Search for the cell housing the specified text and yield its [x, y] center coordinate. 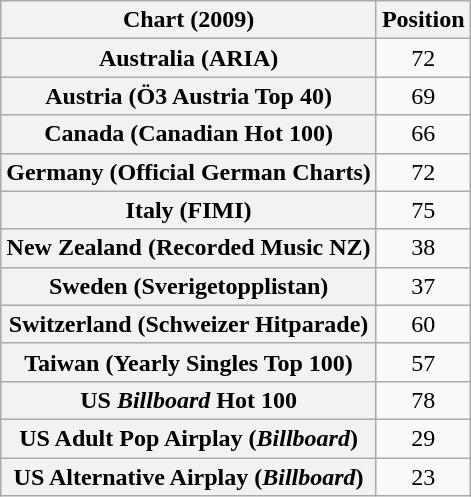
Taiwan (Yearly Singles Top 100) [189, 362]
23 [423, 477]
US Adult Pop Airplay (Billboard) [189, 438]
75 [423, 210]
Switzerland (Schweizer Hitparade) [189, 324]
Sweden (Sverigetopplistan) [189, 286]
Canada (Canadian Hot 100) [189, 134]
Position [423, 20]
38 [423, 248]
US Alternative Airplay (Billboard) [189, 477]
Germany (Official German Charts) [189, 172]
29 [423, 438]
69 [423, 96]
Chart (2009) [189, 20]
78 [423, 400]
Italy (FIMI) [189, 210]
37 [423, 286]
Australia (ARIA) [189, 58]
US Billboard Hot 100 [189, 400]
Austria (Ö3 Austria Top 40) [189, 96]
New Zealand (Recorded Music NZ) [189, 248]
57 [423, 362]
66 [423, 134]
60 [423, 324]
